Return (x, y) of the center of cell containing provided text 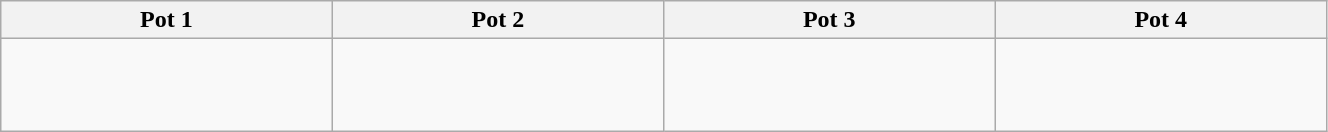
Pot 4 (1160, 20)
Pot 3 (830, 20)
Pot 2 (498, 20)
Pot 1 (166, 20)
